For the text-containing cell, return its midpoint in [X, Y] coordinate format. 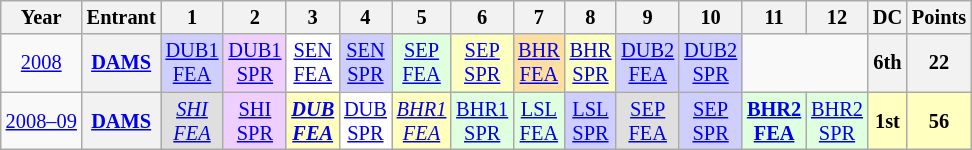
2008 [42, 63]
5 [422, 17]
DC [888, 17]
SENFEA [312, 63]
DUBSPR [366, 121]
BHRFEA [539, 63]
12 [837, 17]
BHR2FEA [774, 121]
2008–09 [42, 121]
BHR2SPR [837, 121]
BHR1FEA [422, 121]
22 [939, 63]
56 [939, 121]
SHISPR [254, 121]
Entrant [122, 17]
SHIFEA [192, 121]
BHRSPR [591, 63]
DUB1FEA [192, 63]
11 [774, 17]
DUBFEA [312, 121]
DUB2FEA [648, 63]
LSLSPR [591, 121]
3 [312, 17]
LSLFEA [539, 121]
9 [648, 17]
6 [482, 17]
1 [192, 17]
Year [42, 17]
6th [888, 63]
1st [888, 121]
7 [539, 17]
DUB1SPR [254, 63]
10 [710, 17]
8 [591, 17]
4 [366, 17]
SENSPR [366, 63]
DUB2SPR [710, 63]
2 [254, 17]
BHR1SPR [482, 121]
Points [939, 17]
